Search for the cell housing the specified text and yield its [x, y] center coordinate. 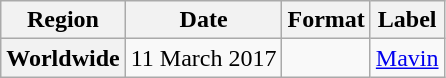
Mavin [407, 58]
11 March 2017 [204, 58]
Region [63, 20]
Label [407, 20]
Date [204, 20]
Worldwide [63, 58]
Format [326, 20]
